Extract the [X, Y] coordinate from the center of the cell holding the provided text.  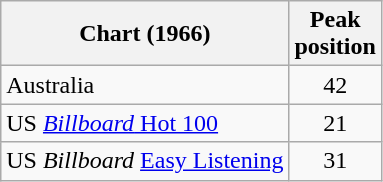
Chart (1966) [145, 34]
31 [335, 161]
42 [335, 85]
US Billboard Hot 100 [145, 123]
US Billboard Easy Listening [145, 161]
Peakposition [335, 34]
Australia [145, 85]
21 [335, 123]
